Extract the (X, Y) coordinate from the center of the cell holding the provided text.  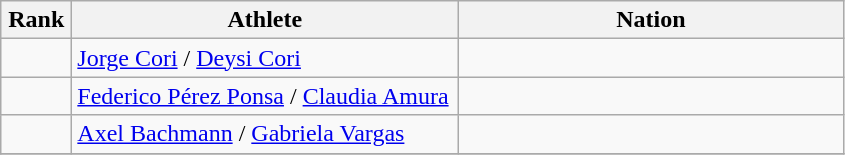
Nation (651, 20)
Jorge Cori / Deysi Cori (265, 58)
Athlete (265, 20)
Axel Bachmann / Gabriela Vargas (265, 134)
Rank (36, 20)
Federico Pérez Ponsa / Claudia Amura (265, 96)
